Return the (X, Y) coordinate for the center point of the cell that contains the specified text.  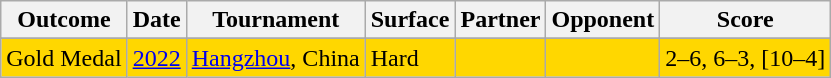
Date (156, 20)
Hard (410, 58)
Hangzhou, China (276, 58)
Partner (500, 20)
Tournament (276, 20)
2022 (156, 58)
Gold Medal (64, 58)
Opponent (603, 20)
2–6, 6–3, [10–4] (746, 58)
Score (746, 20)
Surface (410, 20)
Outcome (64, 20)
